Capture the cell that displays the provided text and extract its [x, y] central coordinate. 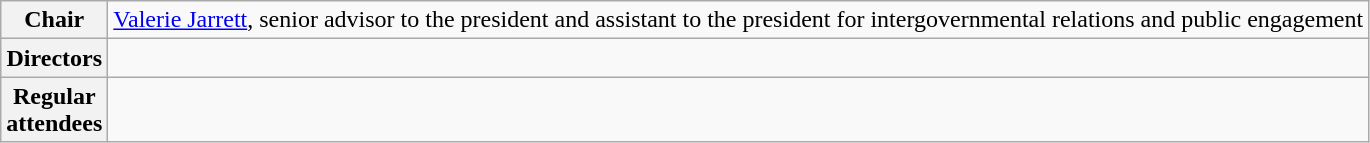
Chair [54, 20]
Directors [54, 58]
Regularattendees [54, 110]
Valerie Jarrett, senior advisor to the president and assistant to the president for intergovernmental relations and public engagement [738, 20]
